Search for the cell housing the specified text and yield its (x, y) center coordinate. 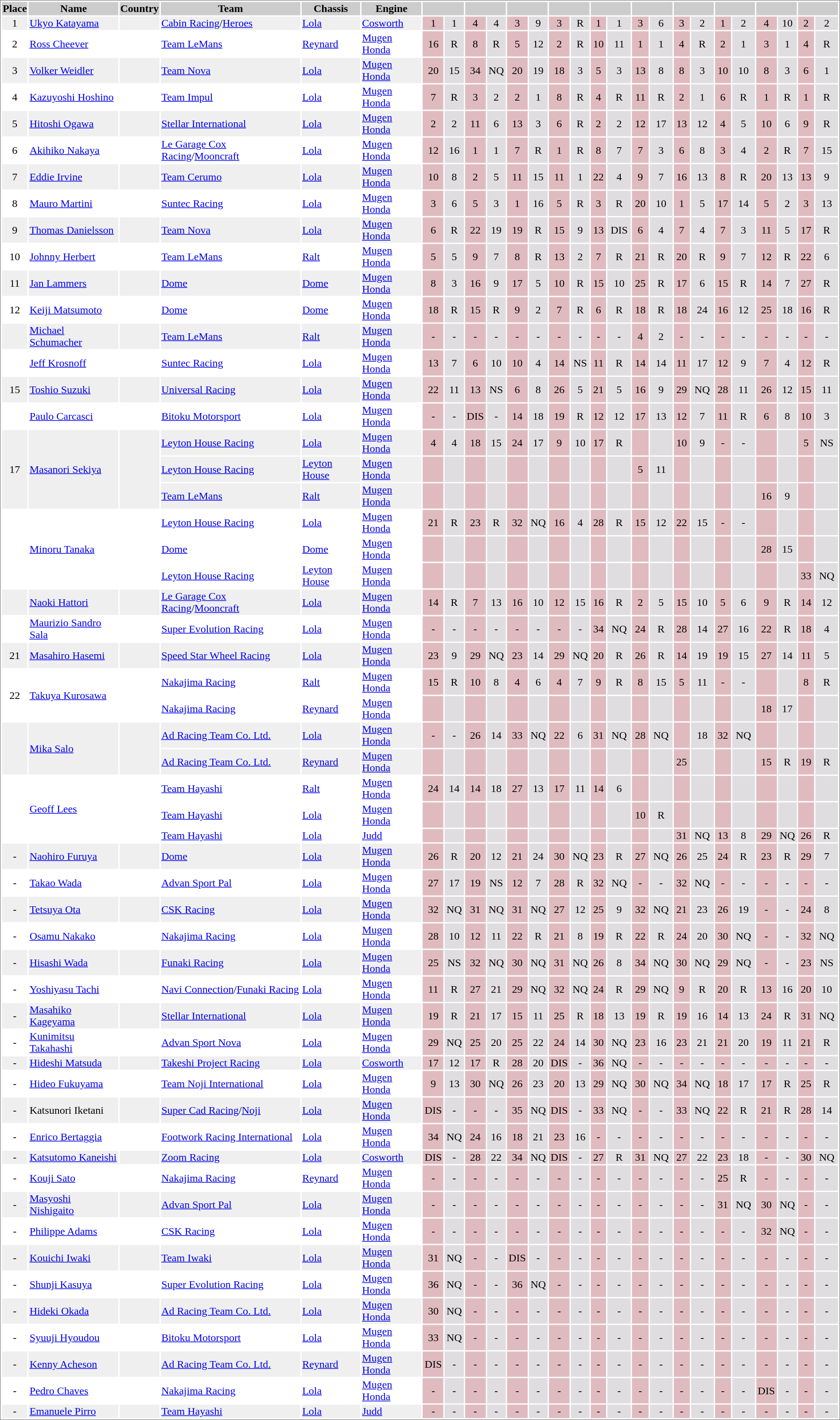
Engine (392, 8)
Hideo Fukuyama (74, 1083)
Minoru Tanaka (74, 549)
Speed Star Wheel Racing (230, 655)
Mauro Martini (74, 203)
Navi Connection/Funaki Racing (230, 989)
Syuuji Hyoudou (74, 1338)
Kazuyoshi Hoshino (74, 97)
Michael Schumacher (74, 336)
Kunimitsu Takahashi (74, 1042)
35 (517, 1110)
Masyoshi Nishigaito (74, 1205)
Tetsuya Ota (74, 909)
Hideshi Matsuda (74, 1063)
Footwork Racing International (230, 1136)
Team Iwaki (230, 1258)
Team (230, 8)
Takeshi Project Racing (230, 1063)
Yoshiyasu Tachi (74, 989)
Name (74, 8)
Paulo Carcasci (74, 416)
Country (140, 8)
Eddie Irvine (74, 176)
Takuya Kurosawa (74, 695)
Kenny Acheson (74, 1364)
Masahiro Hasemi (74, 655)
Hisashi Wada (74, 963)
Masanori Sekiya (74, 469)
Advan Sport Nova (230, 1042)
Pedro Chaves (74, 1391)
Johnny Herbert (74, 256)
Akihiko Nakaya (74, 150)
Hideki Okada (74, 1311)
Maurizio Sandro Sala (74, 628)
Geoff Lees (74, 809)
Jeff Krosnoff (74, 363)
Zoom Racing (230, 1157)
Chassis (331, 8)
Kouji Sato (74, 1178)
Osamu Nakako (74, 936)
Universal Racing (230, 389)
Keiji Matsumoto (74, 309)
Enrico Bertaggia (74, 1136)
Philippe Adams (74, 1231)
Kouichi Iwaki (74, 1258)
Super Cad Racing/Noji (230, 1110)
Masahiko Kageyama (74, 1016)
Place (15, 8)
Toshio Suzuki (74, 389)
Katsunori Iketani (74, 1110)
Cabin Racing/Heroes (230, 23)
Jan Lammers (74, 283)
Volker Weidler (74, 70)
Emanuele Pirro (74, 1412)
Team Noji International (230, 1083)
Katsutomo Kaneishi (74, 1157)
Takao Wada (74, 883)
Shunji Kasuya (74, 1284)
Ukyo Katayama (74, 23)
Naoki Hattori (74, 602)
Thomas Danielsson (74, 230)
Ross Cheever (74, 43)
Naohiro Furuya (74, 856)
Hitoshi Ogawa (74, 123)
Team Impul (230, 97)
Funaki Racing (230, 963)
Team Cerumo (230, 176)
Mika Salo (74, 748)
